Search for the cell housing the specified text and yield its [x, y] center coordinate. 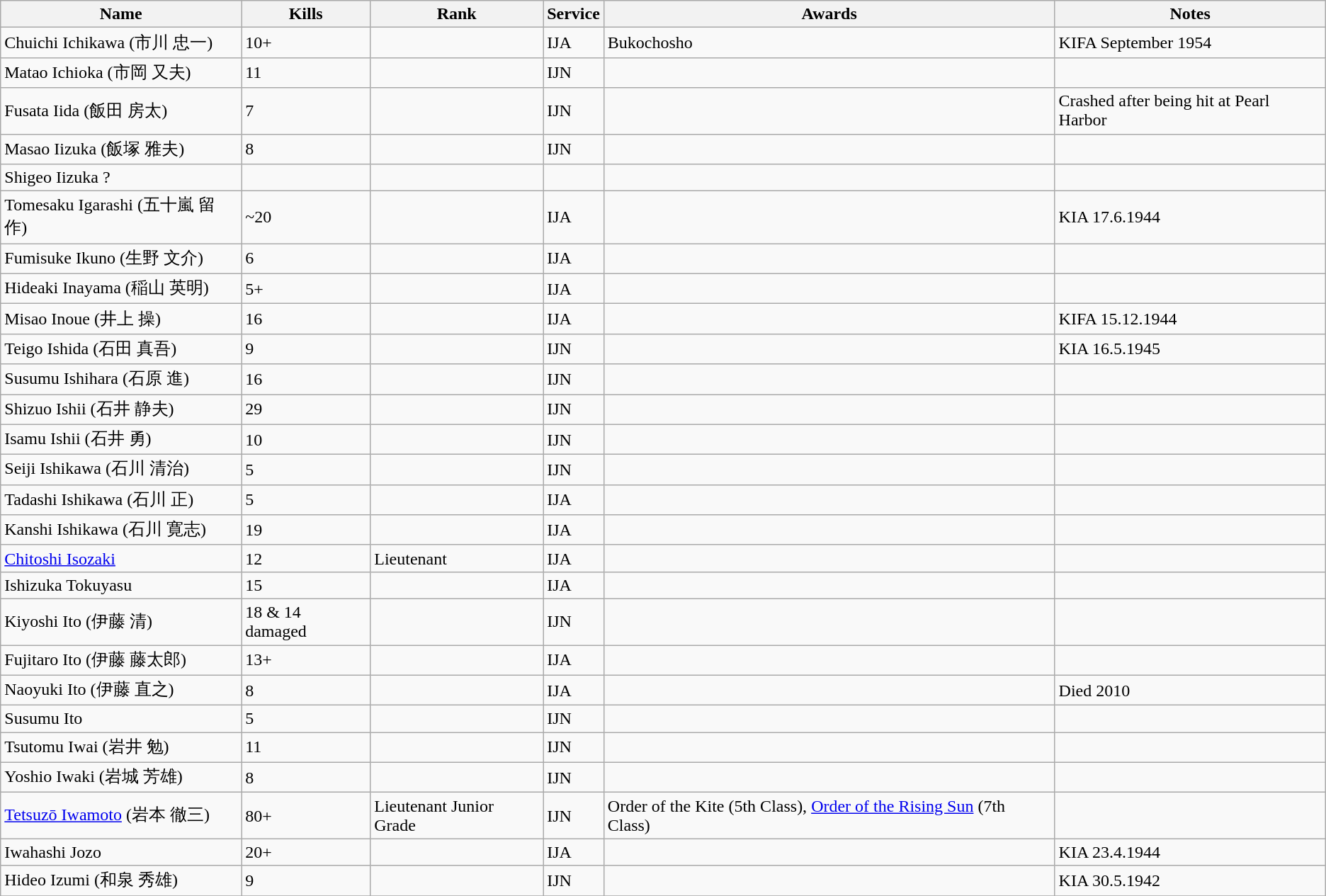
12 [306, 558]
Rank [457, 14]
Lieutenant [457, 558]
KIA 17.6.1944 [1190, 217]
13+ [306, 660]
Shizuo Ishii (石井 静夫) [121, 409]
KIA 16.5.1945 [1190, 348]
Isamu Ishii (石井 勇) [121, 439]
Hideo Izumi (和泉 秀雄) [121, 881]
Ishizuka Tokuyasu [121, 585]
19 [306, 530]
Fumisuke Ikuno (生野 文介) [121, 259]
Notes [1190, 14]
KIA 30.5.1942 [1190, 881]
KIA 23.4.1944 [1190, 852]
10 [306, 439]
20+ [306, 852]
Fusata Iida (飯田 房太) [121, 110]
10+ [306, 42]
Tetsuzō Iwamoto (岩本 徹三) [121, 816]
Naoyuki Ito (伊藤 直之) [121, 690]
Chitoshi Isozaki [121, 558]
Shigeo Iizuka ? [121, 178]
Matao Ichioka (市岡 又夫) [121, 72]
Kanshi Ishikawa (石川 寛志) [121, 530]
Yoshio Iwaki (岩城 芳雄) [121, 778]
Tomesaku Igarashi (五十嵐 留作) [121, 217]
Order of the Kite (5th Class), Order of the Rising Sun (7th Class) [829, 816]
Awards [829, 14]
Susumu Ito [121, 719]
Service [574, 14]
Died 2010 [1190, 690]
Crashed after being hit at Pearl Harbor [1190, 110]
Seiji Ishikawa (石川 清治) [121, 470]
80+ [306, 816]
7 [306, 110]
Fujitaro Ito (伊藤 藤太郎) [121, 660]
5+ [306, 289]
Misao Inoue (井上 操) [121, 319]
Teigo Ishida (石田 真吾) [121, 348]
Kiyoshi Ito (伊藤 清) [121, 622]
Iwahashi Jozo [121, 852]
Chuichi Ichikawa (市川 忠一) [121, 42]
KIFA September 1954 [1190, 42]
Bukochosho [829, 42]
Tsutomu Iwai (岩井 勉) [121, 748]
6 [306, 259]
KIFA 15.12.1944 [1190, 319]
18 & 14 damaged [306, 622]
Hideaki Inayama (稲山 英明) [121, 289]
Lieutenant Junior Grade [457, 816]
Masao Iizuka (飯塚 雅夫) [121, 149]
15 [306, 585]
29 [306, 409]
Kills [306, 14]
Name [121, 14]
~20 [306, 217]
Susumu Ishihara (石原 進) [121, 380]
Tadashi Ishikawa (石川 正) [121, 500]
